Locate the cell with the specified text and output its (x, y) center coordinate. 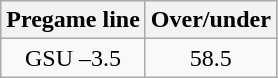
GSU –3.5 (74, 58)
58.5 (210, 58)
Over/under (210, 20)
Pregame line (74, 20)
